For the text-containing cell, return its midpoint in (x, y) coordinate format. 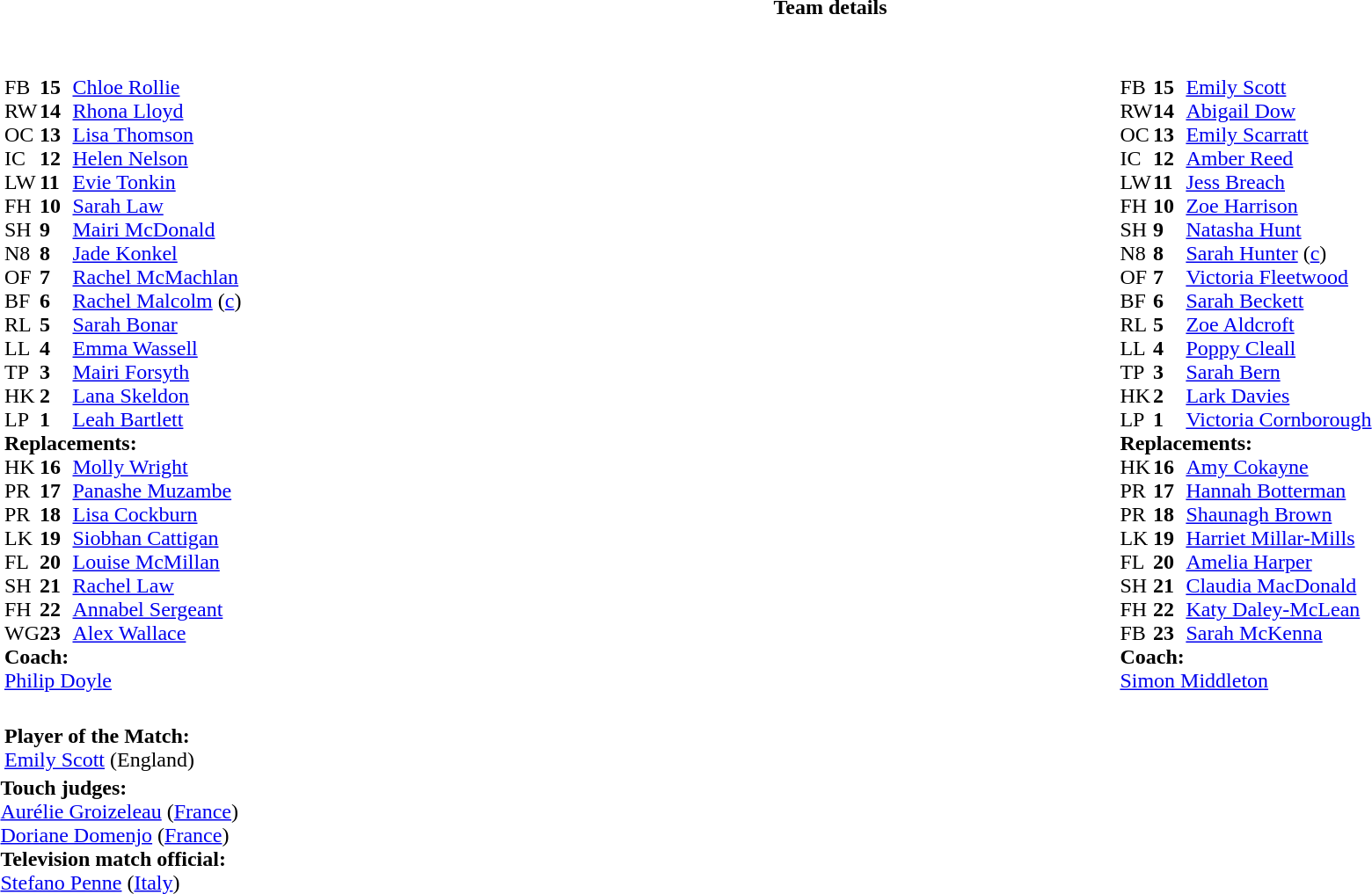
Amelia Harper (1279, 563)
Leah Bartlett (157, 420)
Sarah Law (157, 206)
Victoria Cornborough (1279, 420)
Molly Wright (157, 468)
Harriet Millar-Mills (1279, 538)
Panashe Muzambe (157, 491)
Amy Cokayne (1279, 468)
Sarah Bern (1279, 373)
Zoe Harrison (1279, 206)
Mairi Forsyth (157, 373)
Philip Doyle (123, 680)
Lark Davies (1279, 396)
Alex Wallace (157, 633)
Emily Scott (1279, 88)
Rhona Lloyd (157, 111)
Victoria Fleetwood (1279, 278)
Louise McMillan (157, 563)
Lisa Cockburn (157, 515)
Hannah Botterman (1279, 491)
Evie Tonkin (157, 183)
Katy Daley-McLean (1279, 610)
Claudia MacDonald (1279, 585)
Natasha Hunt (1279, 230)
Poppy Cleall (1279, 348)
Jess Breach (1279, 183)
Mairi McDonald (157, 230)
Simon Middleton (1245, 680)
Siobhan Cattigan (157, 538)
Amber Reed (1279, 158)
Sarah Hunter (c) (1279, 253)
Emma Wassell (157, 348)
Chloe Rollie (157, 88)
Rachel Malcolm (c) (157, 301)
Rachel Law (157, 585)
Rachel McMachlan (157, 278)
Lisa Thomson (157, 135)
Annabel Sergeant (157, 610)
Sarah McKenna (1279, 633)
Zoe Aldcroft (1279, 325)
Emily Scarratt (1279, 135)
WG (22, 633)
Sarah Bonar (157, 325)
Jade Konkel (157, 253)
Helen Nelson (157, 158)
Abigail Dow (1279, 111)
Sarah Beckett (1279, 301)
Lana Skeldon (157, 396)
Shaunagh Brown (1279, 515)
